Scan for the cell matching the given text and deliver its (x, y) coordinate at center. 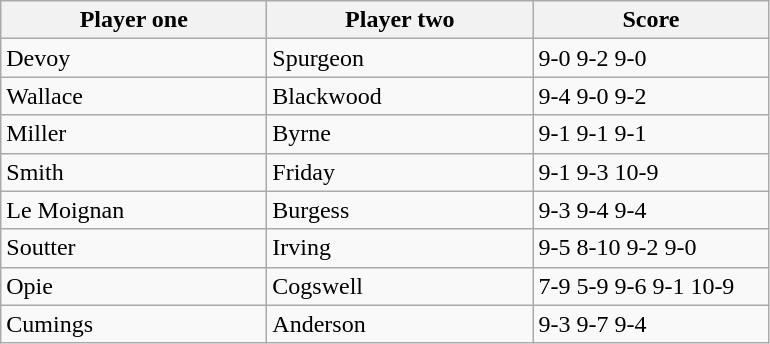
Devoy (134, 58)
Smith (134, 172)
Cumings (134, 324)
9-3 9-7 9-4 (651, 324)
Le Moignan (134, 210)
Score (651, 20)
Burgess (400, 210)
9-5 8-10 9-2 9-0 (651, 248)
Irving (400, 248)
9-0 9-2 9-0 (651, 58)
Byrne (400, 134)
Anderson (400, 324)
Opie (134, 286)
9-1 9-1 9-1 (651, 134)
9-3 9-4 9-4 (651, 210)
Miller (134, 134)
7-9 5-9 9-6 9-1 10-9 (651, 286)
9-4 9-0 9-2 (651, 96)
Wallace (134, 96)
Cogswell (400, 286)
Blackwood (400, 96)
Player one (134, 20)
Spurgeon (400, 58)
Friday (400, 172)
Player two (400, 20)
9-1 9-3 10-9 (651, 172)
Soutter (134, 248)
